Find where the given text appears and provide that cell's center as [x, y] coordinate. 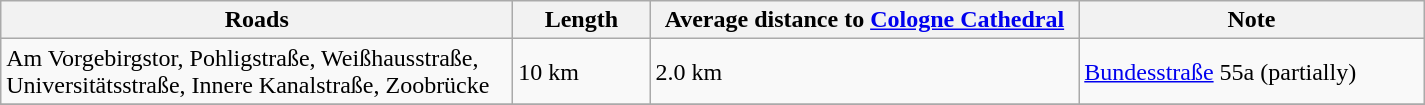
10 km [582, 72]
Length [582, 20]
2.0 km [864, 72]
Note [1252, 20]
Am Vorgebirgstor, Pohligstraße, Weißhausstraße, Universitätsstraße, Innere Kanalstraße, Zoobrücke [257, 72]
Roads [257, 20]
Bundesstraße 55a (partially) [1252, 72]
Average distance to Cologne Cathedral [864, 20]
